Find where the given text appears and provide that cell's center as [X, Y] coordinate. 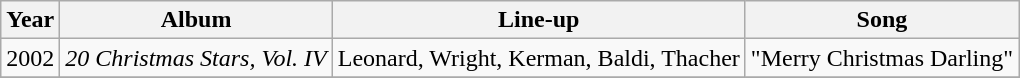
Line-up [538, 20]
Song [882, 20]
Leonard, Wright, Kerman, Baldi, Thacher [538, 58]
Album [196, 20]
2002 [30, 58]
20 Christmas Stars, Vol. IV [196, 58]
"Merry Christmas Darling" [882, 58]
Year [30, 20]
